Pinpoint the cell where the given text exists, returning its (x, y) midpoint coordinate. 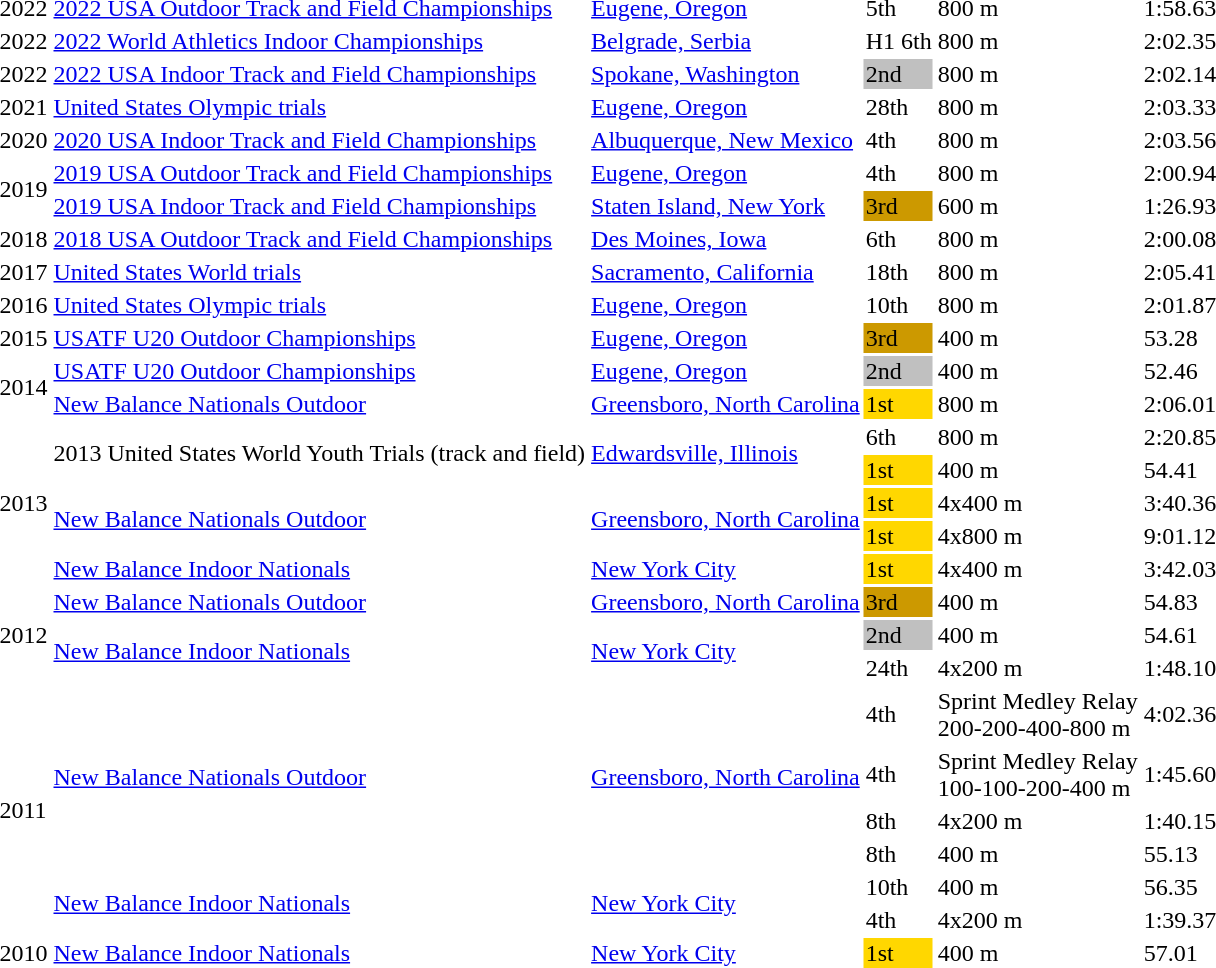
600 m (1038, 206)
H1 6th (898, 41)
Albuquerque, New Mexico (726, 140)
2013 United States World Youth Trials (track and field) (320, 454)
Sacramento, California (726, 272)
Des Moines, Iowa (726, 239)
Sprint Medley Relay100-100-200-400 m (1038, 774)
Staten Island, New York (726, 206)
2020 USA Indoor Track and Field Championships (320, 140)
Spokane, Washington (726, 74)
2022 USA Indoor Track and Field Championships (320, 74)
2019 USA Indoor Track and Field Championships (320, 206)
4x800 m (1038, 536)
Edwardsville, Illinois (726, 454)
24th (898, 668)
United States World trials (320, 272)
2018 USA Outdoor Track and Field Championships (320, 239)
Belgrade, Serbia (726, 41)
2019 USA Outdoor Track and Field Championships (320, 173)
28th (898, 107)
Sprint Medley Relay200-200-400-800 m (1038, 714)
2022 World Athletics Indoor Championships (320, 41)
18th (898, 272)
